Scan for the cell matching the given text and deliver its (X, Y) coordinate at center. 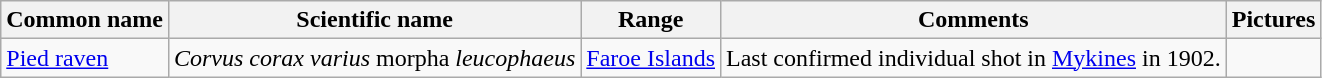
Corvus corax varius morpha leucophaeus (374, 58)
Scientific name (374, 20)
Range (651, 20)
Pied raven (85, 58)
Comments (974, 20)
Common name (85, 20)
Last confirmed individual shot in Mykines in 1902. (974, 58)
Pictures (1274, 20)
Faroe Islands (651, 58)
